Pinpoint the cell where the given text exists, returning its (X, Y) midpoint coordinate. 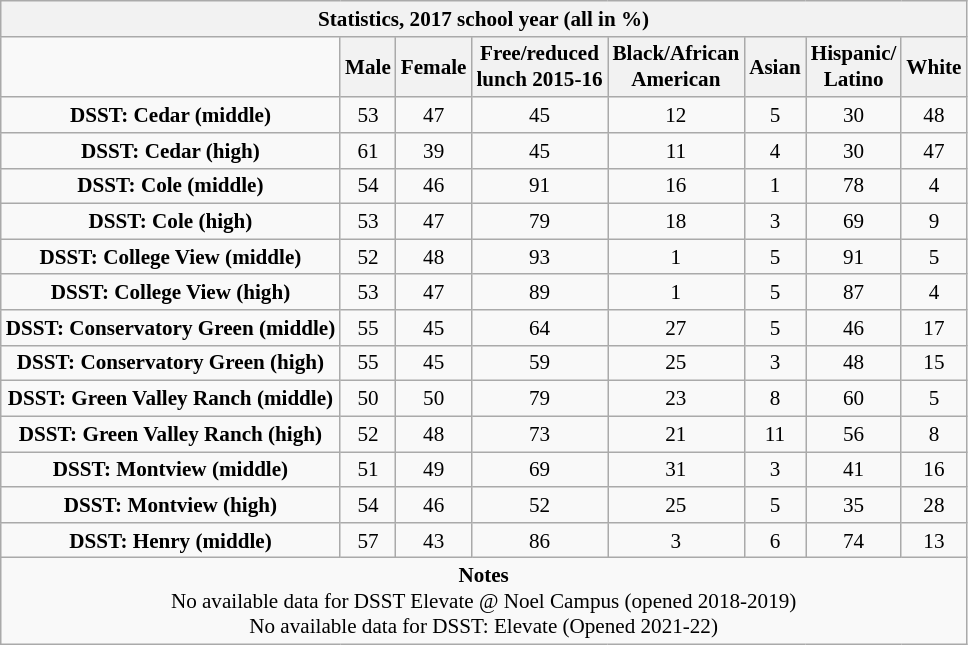
DSST: Green Valley Ranch (middle) (170, 398)
61 (368, 150)
Female (434, 66)
35 (854, 504)
27 (676, 328)
DSST: Montview (high) (170, 504)
41 (854, 470)
59 (539, 362)
DSST: Cedar (high) (170, 150)
DSST: Montview (middle) (170, 470)
78 (854, 186)
39 (434, 150)
DSST: Green Valley Ranch (high) (170, 434)
Asian (775, 66)
DSST: Conservatory Green (middle) (170, 328)
White (934, 66)
Hispanic/Latino (854, 66)
31 (676, 470)
DSST: Cole (middle) (170, 186)
57 (368, 540)
56 (854, 434)
18 (676, 222)
Statistics, 2017 school year (all in %) (484, 18)
DSST: Cole (high) (170, 222)
13 (934, 540)
28 (934, 504)
Free/reducedlunch 2015-16 (539, 66)
12 (676, 114)
43 (434, 540)
86 (539, 540)
51 (368, 470)
DSST: Cedar (middle) (170, 114)
64 (539, 328)
15 (934, 362)
Male (368, 66)
DSST: College View (middle) (170, 256)
89 (539, 292)
21 (676, 434)
60 (854, 398)
NotesNo available data for DSST Elevate @ Noel Campus (opened 2018-2019)No available data for DSST: Elevate (Opened 2021-22) (484, 601)
93 (539, 256)
73 (539, 434)
87 (854, 292)
6 (775, 540)
17 (934, 328)
74 (854, 540)
9 (934, 222)
23 (676, 398)
Black/AfricanAmerican (676, 66)
DSST: Conservatory Green (high) (170, 362)
DSST: College View (high) (170, 292)
49 (434, 470)
DSST: Henry (middle) (170, 540)
